Provide the (x, y) coordinate of the cell's center where the given text is located.  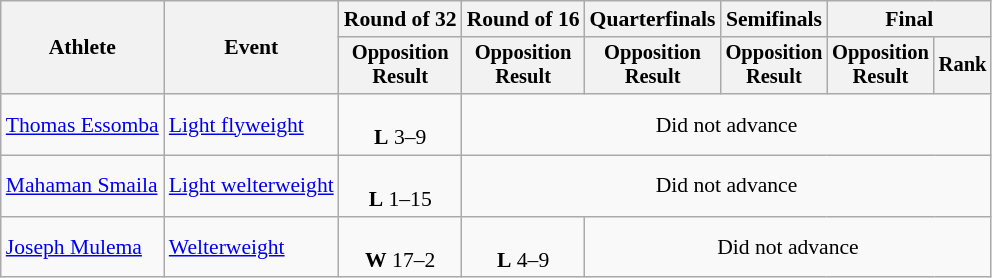
Round of 32 (400, 19)
Joseph Mulema (82, 248)
Light flyweight (252, 124)
Mahaman Smaila (82, 186)
Final (909, 19)
Light welterweight (252, 186)
Athlete (82, 48)
Semifinals (774, 19)
Quarterfinals (653, 19)
Round of 16 (524, 19)
L 1–15 (400, 186)
L 4–9 (524, 248)
Event (252, 48)
W 17–2 (400, 248)
L 3–9 (400, 124)
Rank (963, 66)
Thomas Essomba (82, 124)
Welterweight (252, 248)
